Output the [X, Y] coordinate of the center of the cell containing the given text.  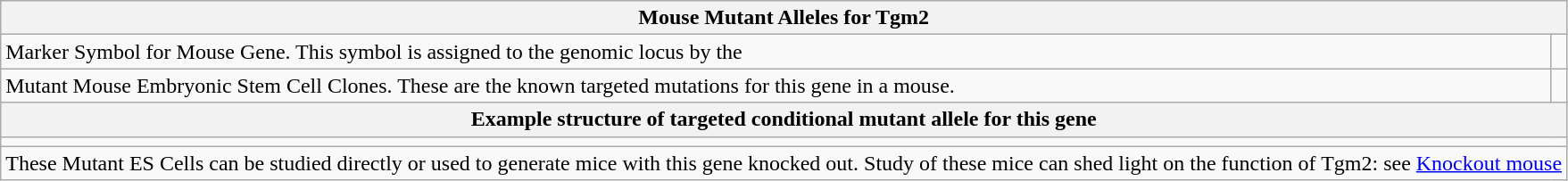
Mouse Mutant Alleles for Tgm2 [784, 18]
Mutant Mouse Embryonic Stem Cell Clones. These are the known targeted mutations for this gene in a mouse. [776, 86]
Marker Symbol for Mouse Gene. This symbol is assigned to the genomic locus by the [776, 52]
Example structure of targeted conditional mutant allele for this gene [784, 119]
